Scan for the cell matching the given text and deliver its (X, Y) coordinate at center. 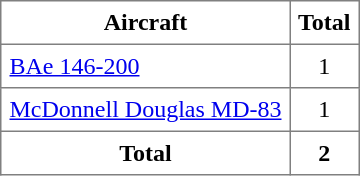
BAe 146-200 (145, 66)
2 (324, 153)
Aircraft (145, 23)
McDonnell Douglas MD-83 (145, 110)
